For the text-containing cell, return its midpoint in [x, y] coordinate format. 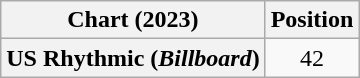
US Rhythmic (Billboard) [133, 58]
Chart (2023) [133, 20]
Position [312, 20]
42 [312, 58]
